For the text-containing cell, return its midpoint in (x, y) coordinate format. 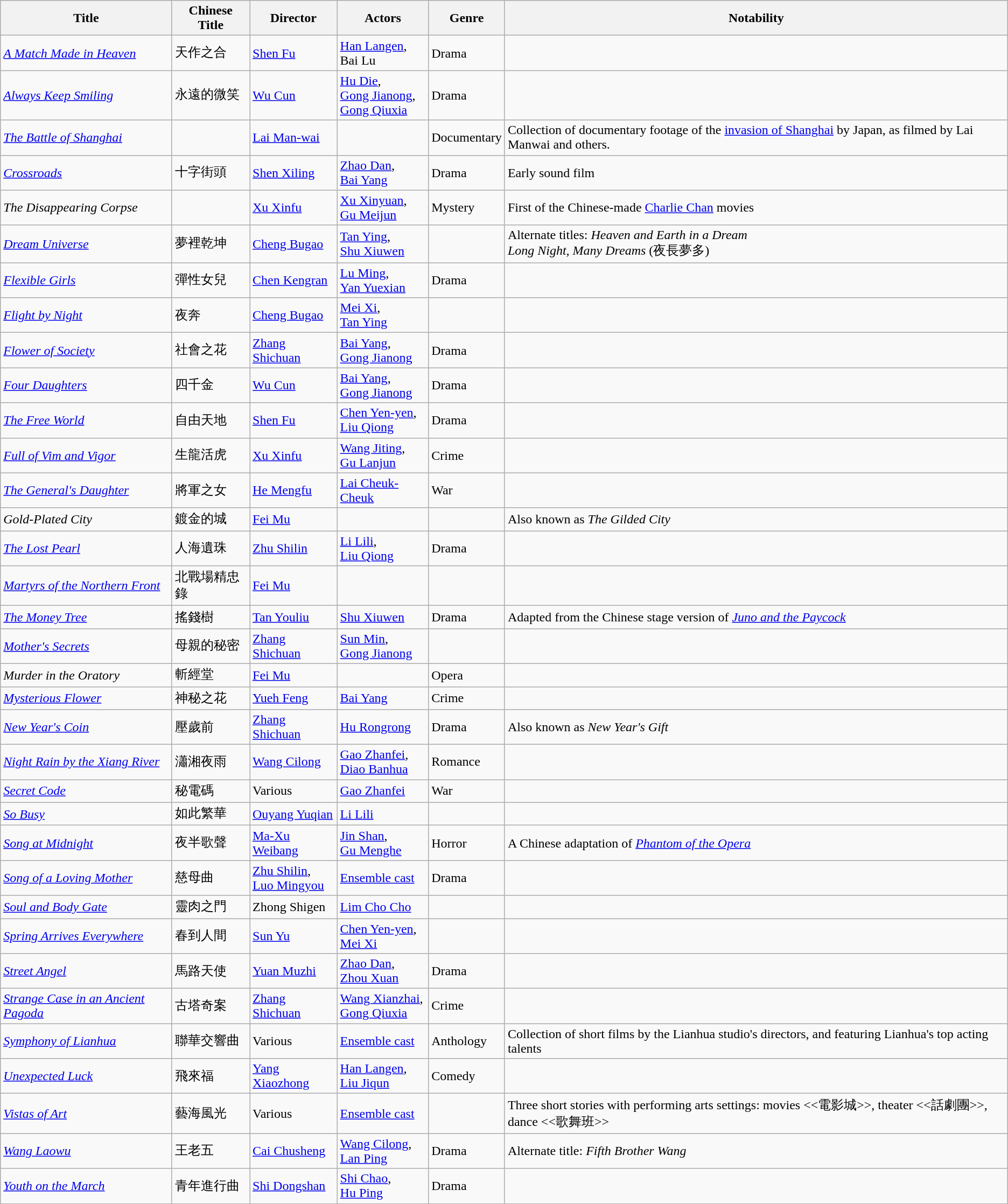
天作之合 (211, 53)
The Money Tree (86, 617)
Cai Chusheng (294, 1151)
Sun Min,Gong Jianong (383, 646)
北戰場精忠錄 (211, 586)
夢裡乾坤 (211, 244)
Full of Vim and Vigor (86, 456)
Gao Zhanfei,Diao Banhua (383, 762)
A Match Made in Heaven (86, 53)
Zhu Shilin,Luo Mingyou (294, 878)
Anthology (467, 1041)
Always Keep Smiling (86, 95)
So Busy (86, 814)
Shen Xiling (294, 172)
Lu Ming,Yan Yuexian (383, 280)
Zhao Dan,Bai Yang (383, 172)
四千金 (211, 386)
Secret Code (86, 792)
Chen Kengran (294, 280)
Wang Cilong,Lan Ping (383, 1151)
Jin Shan,Gu Menghe (383, 843)
Lim Cho Cho (383, 907)
Youth on the March (86, 1186)
Flight by Night (86, 316)
秘電碼 (211, 792)
Four Daughters (86, 386)
The Lost Pearl (86, 548)
Dream Universe (86, 244)
Chinese Title (211, 18)
Flower of Society (86, 350)
聯華交響曲 (211, 1041)
Yang Xiaozhong (294, 1076)
Ma-Xu Weibang (294, 843)
Mei Xi,Tan Ying (383, 316)
Street Angel (86, 971)
Yuan Muzhi (294, 971)
Li Lili,Liu Qiong (383, 548)
Wang Jiting,Gu Lanjun (383, 456)
將軍之女 (211, 490)
Chen Yen-yen,Mei Xi (383, 936)
Documentary (467, 138)
Sun Yu (294, 936)
彈性女兒 (211, 280)
壓歲前 (211, 727)
Mysterious Flower (86, 698)
Zhu Shilin (294, 548)
藝海風光 (211, 1114)
Tan Youliu (294, 617)
Collection of documentary footage of the invasion of Shanghai by Japan, as filmed by Lai Manwai and others. (756, 138)
Mother's Secrets (86, 646)
人海遺珠 (211, 548)
Han Langen,Bai Lu (383, 53)
Song of a Loving Mother (86, 878)
Horror (467, 843)
Unexpected Luck (86, 1076)
古塔奇案 (211, 1006)
Murder in the Oratory (86, 675)
Mystery (467, 208)
夜半歌聲 (211, 843)
Gold-Plated City (86, 519)
Soul and Body Gate (86, 907)
瀟湘夜雨 (211, 762)
Martyrs of the Northern Front (86, 586)
The Free World (86, 420)
慈母曲 (211, 878)
Hu Rongrong (383, 727)
Actors (383, 18)
Alternate titles: Heaven and Earth in a DreamLong Night, Many Dreams (夜長夢多) (756, 244)
The Disappearing Corpse (86, 208)
Genre (467, 18)
Opera (467, 675)
神秘之花 (211, 698)
Zhao Dan,Zhou Xuan (383, 971)
Han Langen,Liu Jiqun (383, 1076)
Also known as New Year's Gift (756, 727)
Ouyang Yuqian (294, 814)
Title (86, 18)
Lai Man-wai (294, 138)
Zhong Shigen (294, 907)
Wang Xianzhai,Gong Qiuxia (383, 1006)
Wang Laowu (86, 1151)
The General's Daughter (86, 490)
Lai Cheuk-Cheuk (383, 490)
Collection of short films by the Lianhua studio's directors, and featuring Lianhua's top acting talents (756, 1041)
社會之花 (211, 350)
Also known as The Gilded City (756, 519)
Director (294, 18)
New Year's Coin (86, 727)
Strange Case in an Ancient Pagoda (86, 1006)
青年進行曲 (211, 1186)
搖錢樹 (211, 617)
Vistas of Art (86, 1114)
Symphony of Lianhua (86, 1041)
十字街頭 (211, 172)
Hu Die,Gong Jianong,Gong Qiuxia (383, 95)
Shi Dongshan (294, 1186)
Song at Midnight (86, 843)
Alternate title: Fifth Brother Wang (756, 1151)
Spring Arrives Everywhere (86, 936)
王老五 (211, 1151)
Early sound film (756, 172)
斬經堂 (211, 675)
A Chinese adaptation of Phantom of the Opera (756, 843)
永遠的微笑 (211, 95)
Shu Xiuwen (383, 617)
自由天地 (211, 420)
飛來福 (211, 1076)
夜奔 (211, 316)
Yueh Feng (294, 698)
Wang Cilong (294, 762)
First of the Chinese-made Charlie Chan movies (756, 208)
Comedy (467, 1076)
Adapted from the Chinese stage version of Juno and the Paycock (756, 617)
Night Rain by the Xiang River (86, 762)
He Mengfu (294, 490)
如此繁華 (211, 814)
春到人間 (211, 936)
Flexible Girls (86, 280)
Chen Yen-yen,Liu Qiong (383, 420)
Crossroads (86, 172)
Li Lili (383, 814)
Gao Zhanfei (383, 792)
Bai Yang (383, 698)
靈肉之門 (211, 907)
Xu Xinyuan,Gu Meijun (383, 208)
鍍金的城 (211, 519)
Notability (756, 18)
Shi Chao,Hu Ping (383, 1186)
Three short stories with performing arts settings: movies <<電影城>>, theater <<話劇團>>, dance <<歌舞班>> (756, 1114)
Tan Ying,Shu Xiuwen (383, 244)
The Battle of Shanghai (86, 138)
生龍活虎 (211, 456)
Romance (467, 762)
馬路天使 (211, 971)
母親的秘密 (211, 646)
